From the cell containing the given text, extract its center point as (X, Y) coordinate. 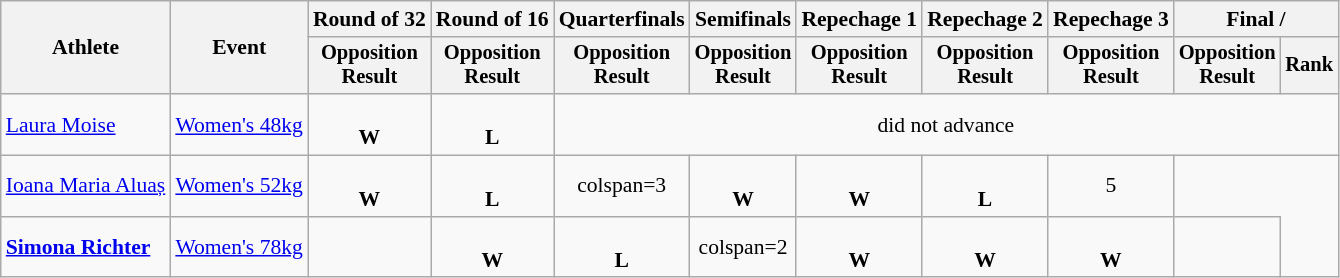
Rank (1309, 66)
colspan=2 (744, 248)
Women's 78kg (239, 248)
Women's 52kg (239, 186)
Women's 48kg (239, 124)
Semifinals (744, 19)
Simona Richter (86, 248)
did not advance (946, 124)
Round of 32 (370, 19)
Athlete (86, 48)
Repechage 3 (1111, 19)
Laura Moise (86, 124)
Quarterfinals (622, 19)
Repechage 1 (859, 19)
Event (239, 48)
Repechage 2 (985, 19)
Ioana Maria Aluaș (86, 186)
Final / (1256, 19)
Round of 16 (492, 19)
5 (1111, 186)
colspan=3 (622, 186)
